Provide the [x, y] coordinate of the cell's center where the given text is located.  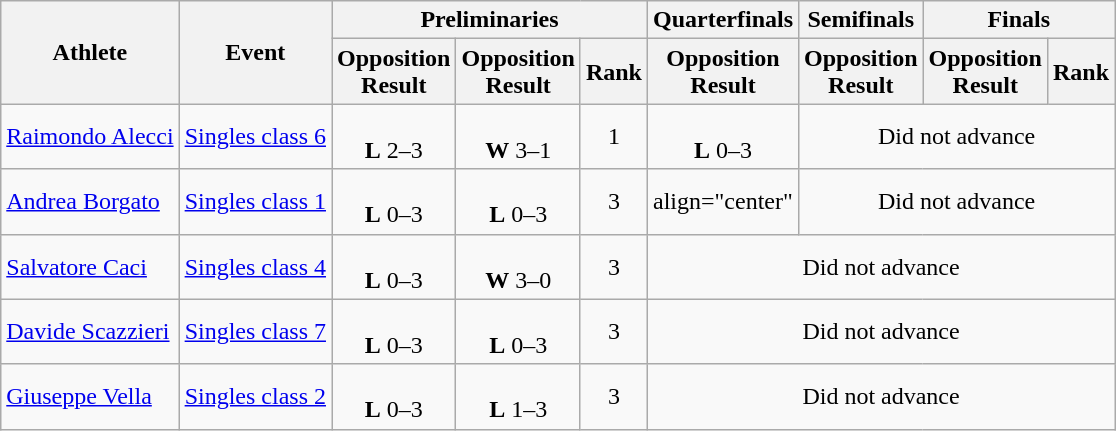
Quarterfinals [724, 20]
Singles class 7 [255, 332]
Andrea Borgato [90, 202]
Singles class 1 [255, 202]
Giuseppe Vella [90, 396]
1 [614, 136]
L 2–3 [394, 136]
Singles class 6 [255, 136]
Semifinals [861, 20]
Singles class 2 [255, 396]
Athlete [90, 52]
align="center" [724, 202]
Davide Scazzieri [90, 332]
W 3–1 [518, 136]
Preliminaries [490, 20]
W 3–0 [518, 266]
Event [255, 52]
Raimondo Alecci [90, 136]
Salvatore Caci [90, 266]
L 1–3 [518, 396]
Singles class 4 [255, 266]
Finals [1019, 20]
